Identify which cell holds the provided text, then report its [X, Y] central coordinate. 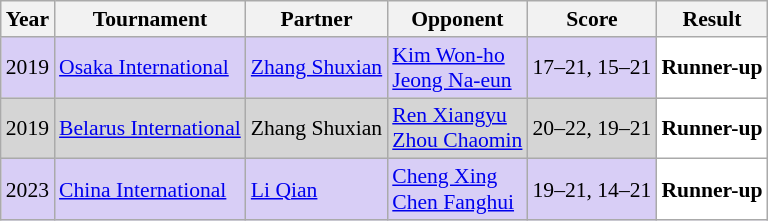
Year [28, 19]
Partner [316, 19]
17–21, 15–21 [592, 68]
Opponent [457, 19]
Result [712, 19]
Belarus International [150, 128]
Kim Won-ho Jeong Na-eun [457, 68]
Ren Xiangyu Zhou Chaomin [457, 128]
Osaka International [150, 68]
Cheng Xing Chen Fanghui [457, 190]
Tournament [150, 19]
Score [592, 19]
19–21, 14–21 [592, 190]
Li Qian [316, 190]
China International [150, 190]
2023 [28, 190]
20–22, 19–21 [592, 128]
